For the text-containing cell, return its midpoint in (X, Y) coordinate format. 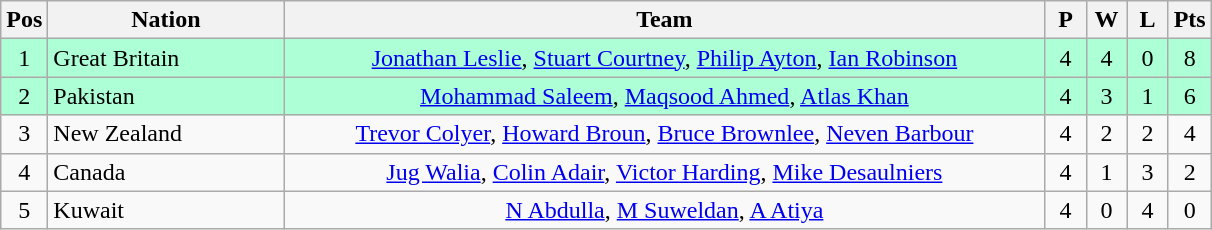
W (1106, 20)
Trevor Colyer, Howard Broun, Bruce Brownlee, Neven Barbour (664, 134)
8 (1190, 58)
Great Britain (166, 58)
Team (664, 20)
L (1148, 20)
Nation (166, 20)
N Abdulla, M Suweldan, A Atiya (664, 210)
Pos (24, 20)
5 (24, 210)
Kuwait (166, 210)
Jug Walia, Colin Adair, Victor Harding, Mike Desaulniers (664, 172)
Pts (1190, 20)
P (1066, 20)
Mohammad Saleem, Maqsood Ahmed, Atlas Khan (664, 96)
Canada (166, 172)
New Zealand (166, 134)
Jonathan Leslie, Stuart Courtney, Philip Ayton, Ian Robinson (664, 58)
Pakistan (166, 96)
6 (1190, 96)
